Find where the given text appears and provide that cell's center as [X, Y] coordinate. 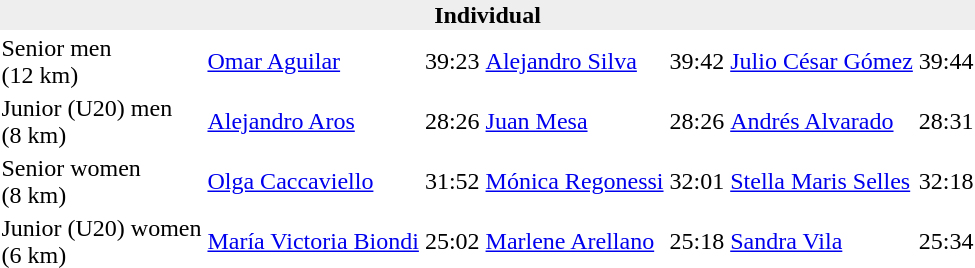
39:42 [697, 62]
Senior women(8 km) [102, 182]
Andrés Alvarado [822, 122]
Julio César Gómez [822, 62]
Individual [488, 15]
Juan Mesa [574, 122]
Alejandro Silva [574, 62]
Mónica Regonessi [574, 182]
39:23 [452, 62]
28:31 [946, 122]
31:52 [452, 182]
Senior men(12 km) [102, 62]
32:01 [697, 182]
32:18 [946, 182]
Alejandro Aros [313, 122]
39:44 [946, 62]
Olga Caccaviello [313, 182]
Junior (U20) men(8 km) [102, 122]
Stella Maris Selles [822, 182]
Omar Aguilar [313, 62]
